From the cell containing the given text, extract its center point as [x, y] coordinate. 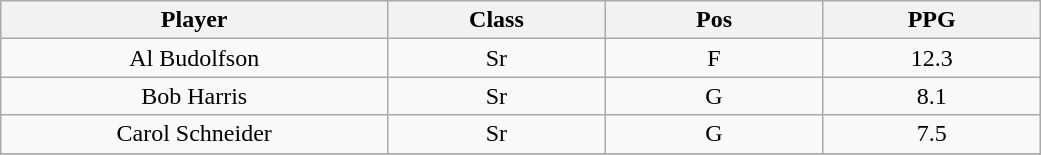
8.1 [932, 96]
Carol Schneider [194, 134]
12.3 [932, 58]
Al Budolfson [194, 58]
PPG [932, 20]
Pos [714, 20]
7.5 [932, 134]
Class [497, 20]
Bob Harris [194, 96]
Player [194, 20]
F [714, 58]
